Extract the [X, Y] coordinate from the center of the cell holding the provided text.  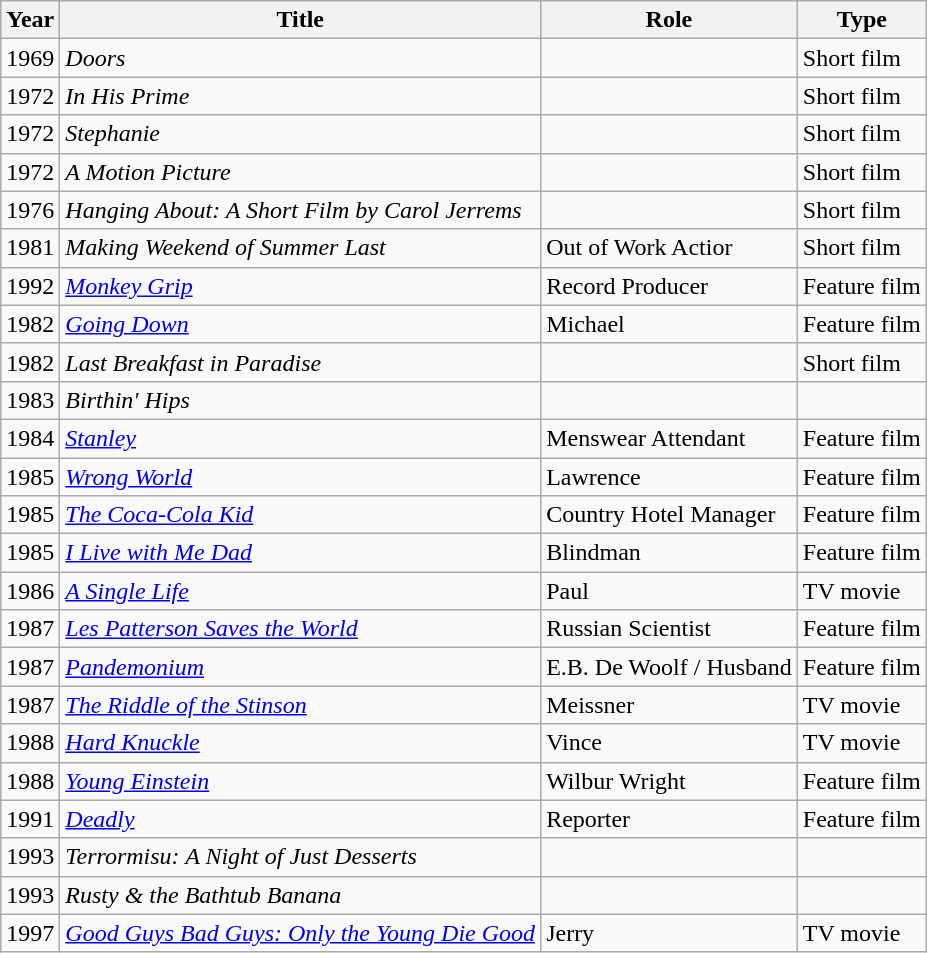
A Single Life [300, 591]
Good Guys Bad Guys: Only the Young Die Good [300, 933]
Vince [670, 743]
Title [300, 20]
Deadly [300, 819]
Last Breakfast in Paradise [300, 362]
Blindman [670, 553]
Hanging About: A Short Film by Carol Jerrems [300, 210]
Meissner [670, 705]
A Motion Picture [300, 172]
The Riddle of the Stinson [300, 705]
Terrormisu: A Night of Just Desserts [300, 857]
1986 [30, 591]
Role [670, 20]
1991 [30, 819]
1981 [30, 248]
1997 [30, 933]
Les Patterson Saves the World [300, 629]
Monkey Grip [300, 286]
Making Weekend of Summer Last [300, 248]
Paul [670, 591]
1976 [30, 210]
Russian Scientist [670, 629]
Rusty & the Bathtub Banana [300, 895]
1984 [30, 438]
Hard Knuckle [300, 743]
Out of Work Actior [670, 248]
Jerry [670, 933]
Wilbur Wright [670, 781]
The Coca-Cola Kid [300, 515]
Wrong World [300, 477]
1969 [30, 58]
In His Prime [300, 96]
I Live with Me Dad [300, 553]
Young Einstein [300, 781]
Going Down [300, 324]
Pandemonium [300, 667]
Year [30, 20]
E.B. De Woolf / Husband [670, 667]
Birthin' Hips [300, 400]
Doors [300, 58]
Country Hotel Manager [670, 515]
1983 [30, 400]
Reporter [670, 819]
Menswear Attendant [670, 438]
Type [862, 20]
Stanley [300, 438]
Lawrence [670, 477]
Michael [670, 324]
Record Producer [670, 286]
1992 [30, 286]
Stephanie [300, 134]
